Return the [x, y] coordinate for the center point of the cell that contains the specified text.  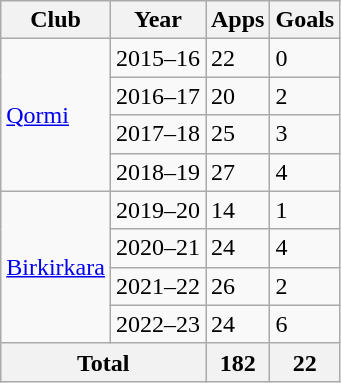
6 [305, 324]
2020–21 [158, 248]
Birkirkara [56, 267]
Goals [305, 20]
3 [305, 134]
Year [158, 20]
Club [56, 20]
2016–17 [158, 96]
0 [305, 58]
2022–23 [158, 324]
2015–16 [158, 58]
26 [238, 286]
2019–20 [158, 210]
14 [238, 210]
1 [305, 210]
Total [104, 362]
25 [238, 134]
Qormi [56, 115]
Apps [238, 20]
2021–22 [158, 286]
2017–18 [158, 134]
27 [238, 172]
2018–19 [158, 172]
182 [238, 362]
20 [238, 96]
